Capture the cell that displays the provided text and extract its (x, y) central coordinate. 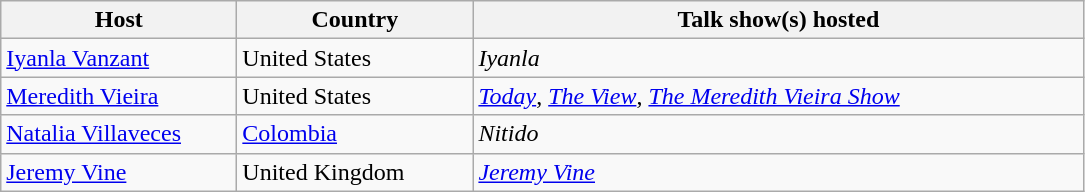
Nitido (778, 134)
Colombia (355, 134)
United Kingdom (355, 172)
Host (119, 20)
Iyanla Vanzant (119, 58)
Natalia Villaveces (119, 134)
Country (355, 20)
Meredith Vieira (119, 96)
Today, The View, The Meredith Vieira Show (778, 96)
Iyanla (778, 58)
Talk show(s) hosted (778, 20)
